Scan for the cell matching the given text and deliver its (X, Y) coordinate at center. 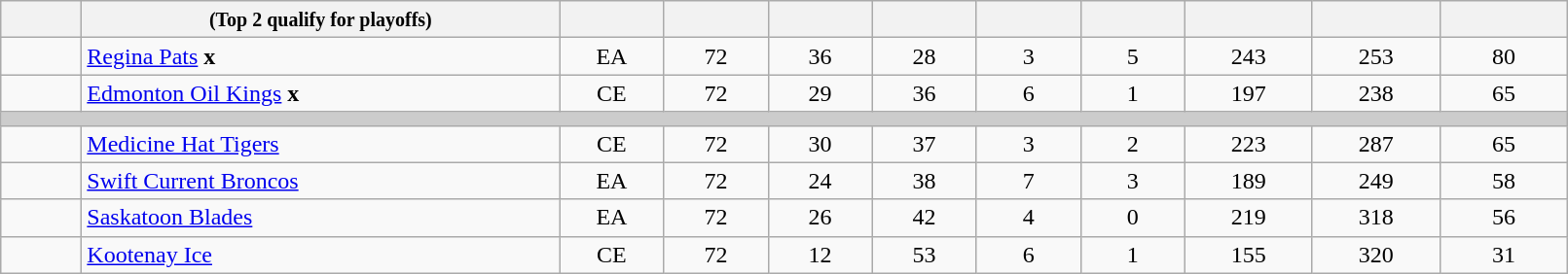
320 (1376, 255)
31 (1503, 255)
29 (820, 93)
42 (925, 218)
318 (1376, 218)
Regina Pats x (321, 56)
155 (1248, 255)
4 (1028, 218)
0 (1133, 218)
58 (1503, 181)
28 (925, 56)
56 (1503, 218)
287 (1376, 144)
80 (1503, 56)
219 (1248, 218)
Saskatoon Blades (321, 218)
223 (1248, 144)
30 (820, 144)
38 (925, 181)
243 (1248, 56)
197 (1248, 93)
53 (925, 255)
26 (820, 218)
253 (1376, 56)
Edmonton Oil Kings x (321, 93)
37 (925, 144)
5 (1133, 56)
24 (820, 181)
Medicine Hat Tigers (321, 144)
249 (1376, 181)
2 (1133, 144)
Swift Current Broncos (321, 181)
7 (1028, 181)
Kootenay Ice (321, 255)
238 (1376, 93)
(Top 2 qualify for playoffs) (321, 19)
189 (1248, 181)
12 (820, 255)
